Find where the given text appears and provide that cell's center as [x, y] coordinate. 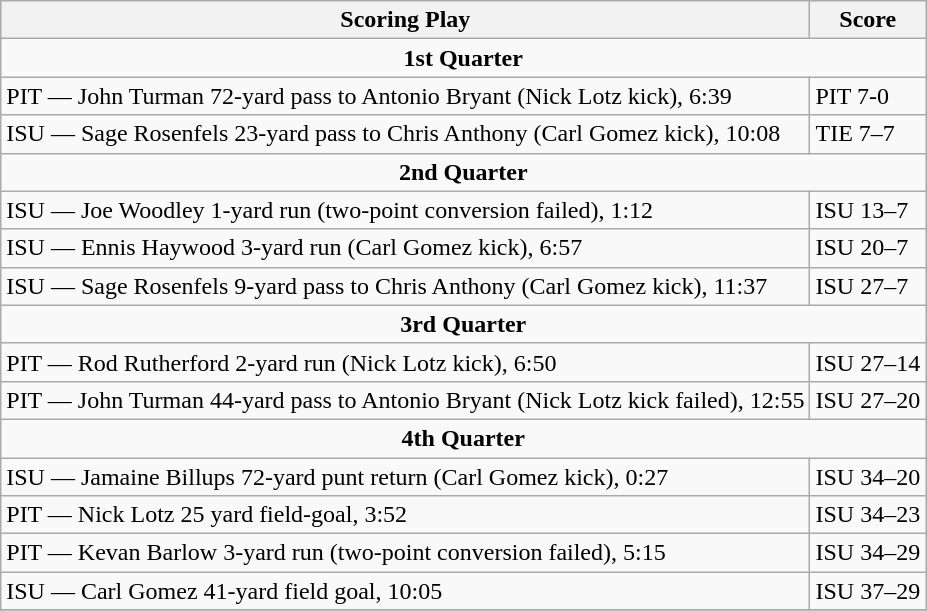
ISU 20–7 [868, 248]
ISU 13–7 [868, 210]
ISU 34–20 [868, 477]
TIE 7–7 [868, 134]
PIT — Rod Rutherford 2-yard run (Nick Lotz kick), 6:50 [406, 362]
PIT — John Turman 72-yard pass to Antonio Bryant (Nick Lotz kick), 6:39 [406, 96]
2nd Quarter [464, 172]
3rd Quarter [464, 324]
PIT — Nick Lotz 25 yard field-goal, 3:52 [406, 515]
ISU — Ennis Haywood 3-yard run (Carl Gomez kick), 6:57 [406, 248]
ISU 27–20 [868, 400]
PIT — Kevan Barlow 3-yard run (two-point conversion failed), 5:15 [406, 553]
ISU — Jamaine Billups 72-yard punt return (Carl Gomez kick), 0:27 [406, 477]
ISU — Joe Woodley 1-yard run (two-point conversion failed), 1:12 [406, 210]
ISU 34–29 [868, 553]
Score [868, 20]
PIT — John Turman 44-yard pass to Antonio Bryant (Nick Lotz kick failed), 12:55 [406, 400]
ISU 34–23 [868, 515]
ISU — Carl Gomez 41-yard field goal, 10:05 [406, 591]
4th Quarter [464, 438]
Scoring Play [406, 20]
ISU — Sage Rosenfels 9-yard pass to Chris Anthony (Carl Gomez kick), 11:37 [406, 286]
ISU — Sage Rosenfels 23-yard pass to Chris Anthony (Carl Gomez kick), 10:08 [406, 134]
1st Quarter [464, 58]
PIT 7-0 [868, 96]
ISU 27–14 [868, 362]
ISU 37–29 [868, 591]
ISU 27–7 [868, 286]
